Identify which cell holds the provided text, then report its (X, Y) central coordinate. 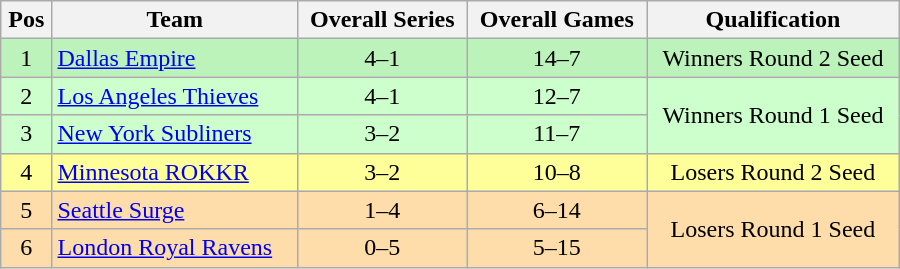
5–15 (557, 248)
Dallas Empire (175, 58)
11–7 (557, 134)
New York Subliners (175, 134)
Qualification (774, 20)
Overall Series (382, 20)
14–7 (557, 58)
6 (26, 248)
2 (26, 96)
12–7 (557, 96)
Pos (26, 20)
3 (26, 134)
4 (26, 172)
1 (26, 58)
6–14 (557, 210)
Seattle Surge (175, 210)
London Royal Ravens (175, 248)
10–8 (557, 172)
Overall Games (557, 20)
Minnesota ROKKR (175, 172)
Winners Round 1 Seed (774, 115)
Team (175, 20)
Los Angeles Thieves (175, 96)
Losers Round 1 Seed (774, 229)
Losers Round 2 Seed (774, 172)
1–4 (382, 210)
5 (26, 210)
0–5 (382, 248)
Winners Round 2 Seed (774, 58)
